Output the (X, Y) coordinate of the center of the cell containing the given text.  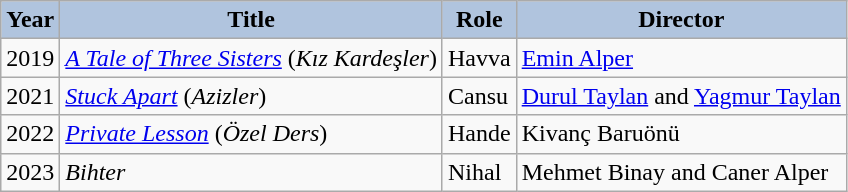
Year (30, 20)
Cansu (479, 96)
2023 (30, 172)
Mehmet Binay and Caner Alper (681, 172)
Hande (479, 134)
Role (479, 20)
2022 (30, 134)
Kivanç Baruönü (681, 134)
2021 (30, 96)
Bihter (252, 172)
Durul Taylan and Yagmur Taylan (681, 96)
Stuck Apart (Azizler) (252, 96)
Nihal (479, 172)
Title (252, 20)
Private Lesson (Özel Ders) (252, 134)
Emin Alper (681, 58)
Director (681, 20)
Havva (479, 58)
A Tale of Three Sisters (Kız Kardeşler) (252, 58)
2019 (30, 58)
